Determine the (x, y) coordinate at the center of the cell enclosing the given text.  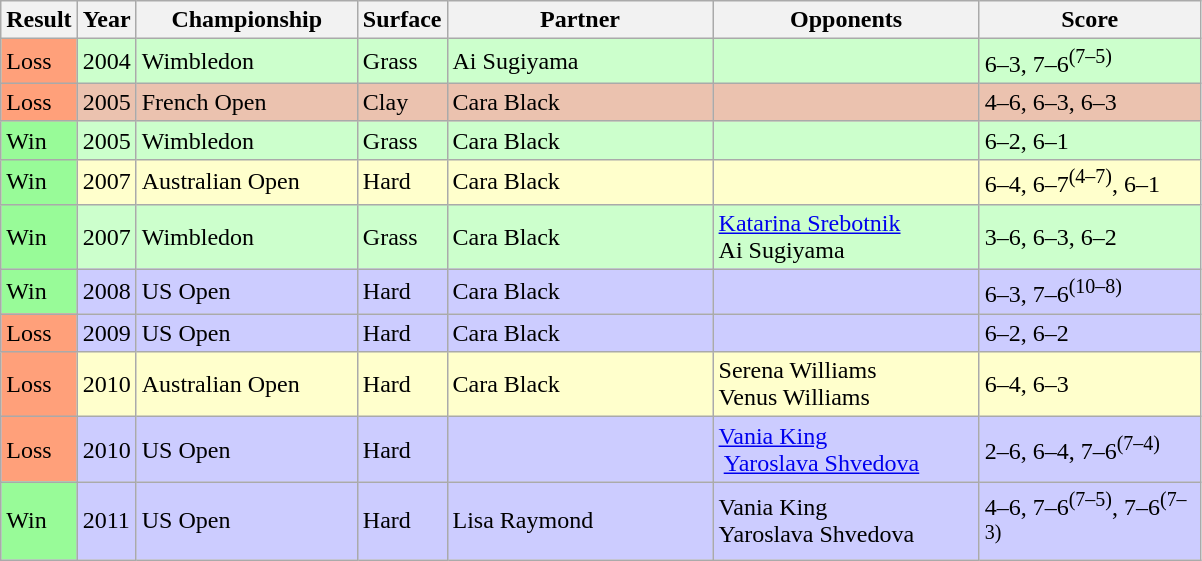
4–6, 6–3, 6–3 (1090, 102)
Katarina Srebotnik Ai Sugiyama (846, 236)
2011 (106, 521)
6–3, 7–6(10–8) (1090, 292)
2–6, 6–4, 7–6(7–4) (1090, 450)
4–6, 7–6(7–5), 7–6(7–3) (1090, 521)
6–4, 6–3 (1090, 384)
Clay (402, 102)
Result (39, 20)
Partner (580, 20)
Score (1090, 20)
Serena Williams Venus Williams (846, 384)
Ai Sugiyama (580, 62)
6–3, 7–6(7–5) (1090, 62)
6–4, 6–7(4–7), 6–1 (1090, 182)
Opponents (846, 20)
6–2, 6–1 (1090, 140)
Lisa Raymond (580, 521)
2004 (106, 62)
3–6, 6–3, 6–2 (1090, 236)
Year (106, 20)
Championship (246, 20)
2009 (106, 333)
French Open (246, 102)
2008 (106, 292)
Surface (402, 20)
6–2, 6–2 (1090, 333)
